Find where the given text appears and provide that cell's center as (x, y) coordinate. 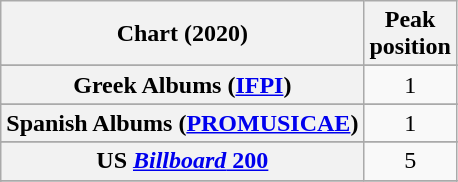
US Billboard 200 (182, 161)
5 (410, 161)
Peakposition (410, 34)
Greek Albums (IFPI) (182, 85)
Spanish Albums (PROMUSICAE) (182, 123)
Chart (2020) (182, 34)
